Locate the cell with the specified text and output its [x, y] center coordinate. 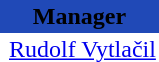
Manager [80, 16]
